Pinpoint the cell where the given text exists, returning its [x, y] midpoint coordinate. 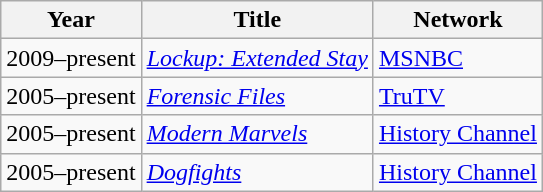
Year [71, 20]
TruTV [458, 96]
Forensic Files [257, 96]
Lockup: Extended Stay [257, 58]
2009–present [71, 58]
Modern Marvels [257, 134]
MSNBC [458, 58]
Network [458, 20]
Dogfights [257, 172]
Title [257, 20]
